Capture the cell that displays the provided text and extract its [X, Y] central coordinate. 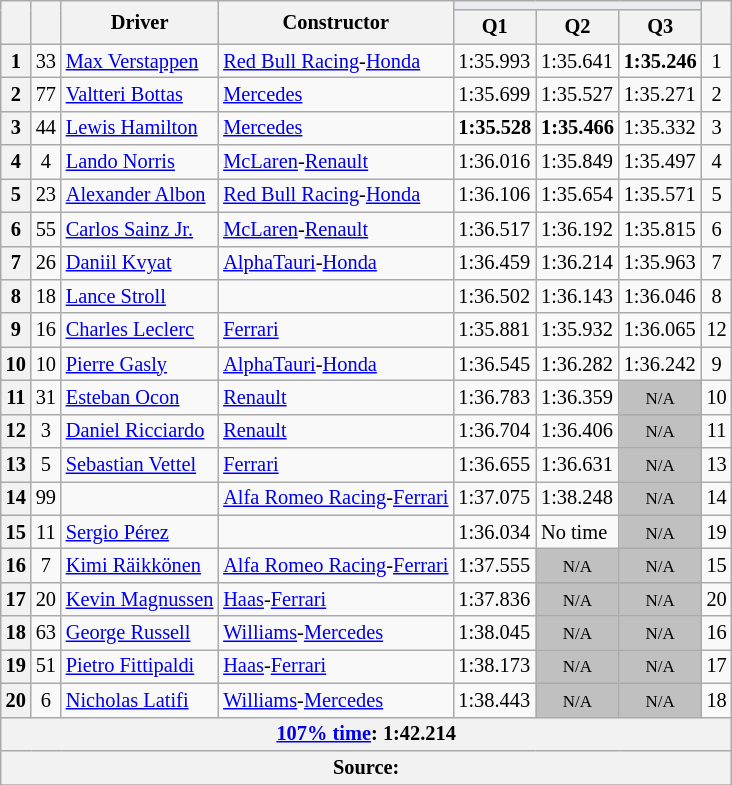
Valtteri Bottas [140, 94]
1:38.443 [494, 700]
Pierre Gasly [140, 364]
1:35.246 [660, 61]
Max Verstappen [140, 61]
1:35.993 [494, 61]
No time [578, 532]
1:35.963 [660, 263]
44 [46, 128]
1:36.655 [494, 465]
1:36.143 [578, 296]
Lance Stroll [140, 296]
Lewis Hamilton [140, 128]
Kevin Magnussen [140, 599]
55 [46, 229]
1:38.173 [494, 666]
33 [46, 61]
Lando Norris [140, 162]
1:37.555 [494, 565]
1:36.517 [494, 229]
Pietro Fittipaldi [140, 666]
1:37.836 [494, 599]
Alexander Albon [140, 195]
Nicholas Latifi [140, 700]
1:36.545 [494, 364]
1:35.815 [660, 229]
Driver [140, 22]
1:36.192 [578, 229]
1:36.783 [494, 397]
1:36.106 [494, 195]
Esteban Ocon [140, 397]
1:36.242 [660, 364]
1:35.641 [578, 61]
1:36.016 [494, 162]
1:35.654 [578, 195]
1:38.045 [494, 633]
26 [46, 263]
Kimi Räikkönen [140, 565]
1:35.528 [494, 128]
George Russell [140, 633]
99 [46, 498]
Constructor [336, 22]
Q2 [578, 27]
1:36.065 [660, 330]
1:35.527 [578, 94]
1:35.881 [494, 330]
Sergio Pérez [140, 532]
51 [46, 666]
Q3 [660, 27]
1:35.849 [578, 162]
1:35.932 [578, 330]
1:36.214 [578, 263]
63 [46, 633]
77 [46, 94]
1:35.466 [578, 128]
1:37.075 [494, 498]
1:36.359 [578, 397]
1:36.282 [578, 364]
107% time: 1:42.214 [366, 734]
1:35.571 [660, 195]
Daniil Kvyat [140, 263]
1:36.034 [494, 532]
1:36.502 [494, 296]
1:36.406 [578, 431]
1:35.497 [660, 162]
Sebastian Vettel [140, 465]
Source: [366, 767]
Q1 [494, 27]
Charles Leclerc [140, 330]
1:38.248 [578, 498]
1:36.046 [660, 296]
1:35.699 [494, 94]
1:36.459 [494, 263]
Daniel Ricciardo [140, 431]
1:36.704 [494, 431]
1:36.631 [578, 465]
1:35.271 [660, 94]
1:35.332 [660, 128]
23 [46, 195]
Carlos Sainz Jr. [140, 229]
31 [46, 397]
